Determine the [X, Y] coordinate at the center of the cell enclosing the given text.  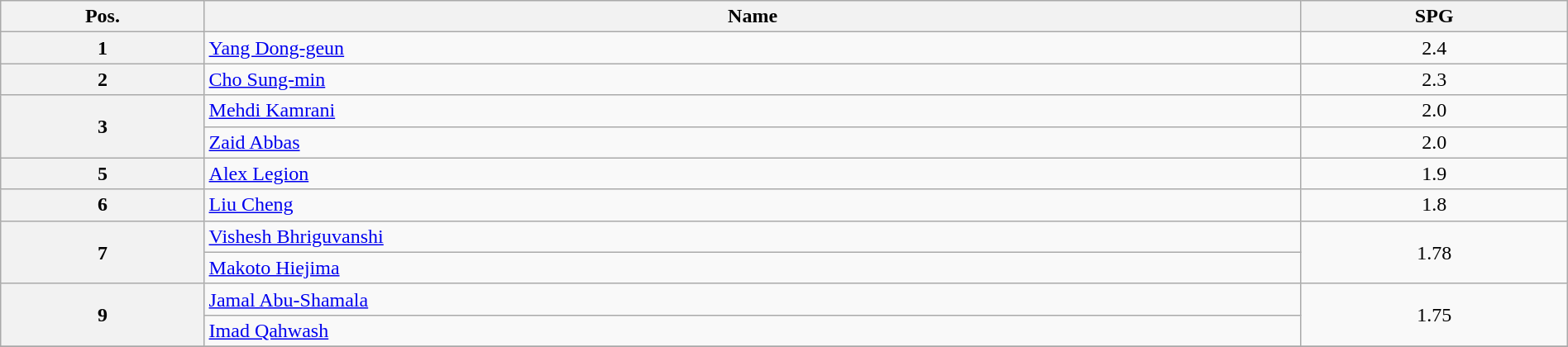
Cho Sung-min [753, 79]
2.4 [1434, 48]
7 [103, 252]
Alex Legion [753, 173]
1.8 [1434, 205]
1.9 [1434, 173]
9 [103, 315]
Zaid Abbas [753, 142]
Pos. [103, 17]
3 [103, 126]
1.75 [1434, 315]
Imad Qahwash [753, 330]
5 [103, 173]
Yang Dong-geun [753, 48]
2.3 [1434, 79]
Makoto Hiejima [753, 268]
1.78 [1434, 252]
Jamal Abu-Shamala [753, 299]
SPG [1434, 17]
6 [103, 205]
Mehdi Kamrani [753, 111]
Name [753, 17]
Vishesh Bhriguvanshi [753, 236]
2 [103, 79]
Liu Cheng [753, 205]
1 [103, 48]
